Return the (x, y) coordinate for the center point of the cell that contains the specified text.  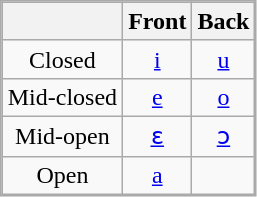
o (224, 97)
Mid-closed (62, 97)
Mid-open (62, 136)
ɔ (224, 136)
i (158, 59)
Back (224, 21)
ɛ (158, 136)
e (158, 97)
Closed (62, 59)
Open (62, 175)
u (224, 59)
Front (158, 21)
a (158, 175)
